Find where the given text appears and provide that cell's center as [X, Y] coordinate. 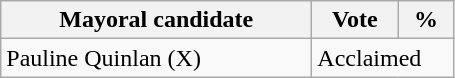
Pauline Quinlan (X) [156, 58]
% [426, 20]
Vote [355, 20]
Mayoral candidate [156, 20]
Acclaimed [383, 58]
